For the text-containing cell, return its midpoint in (X, Y) coordinate format. 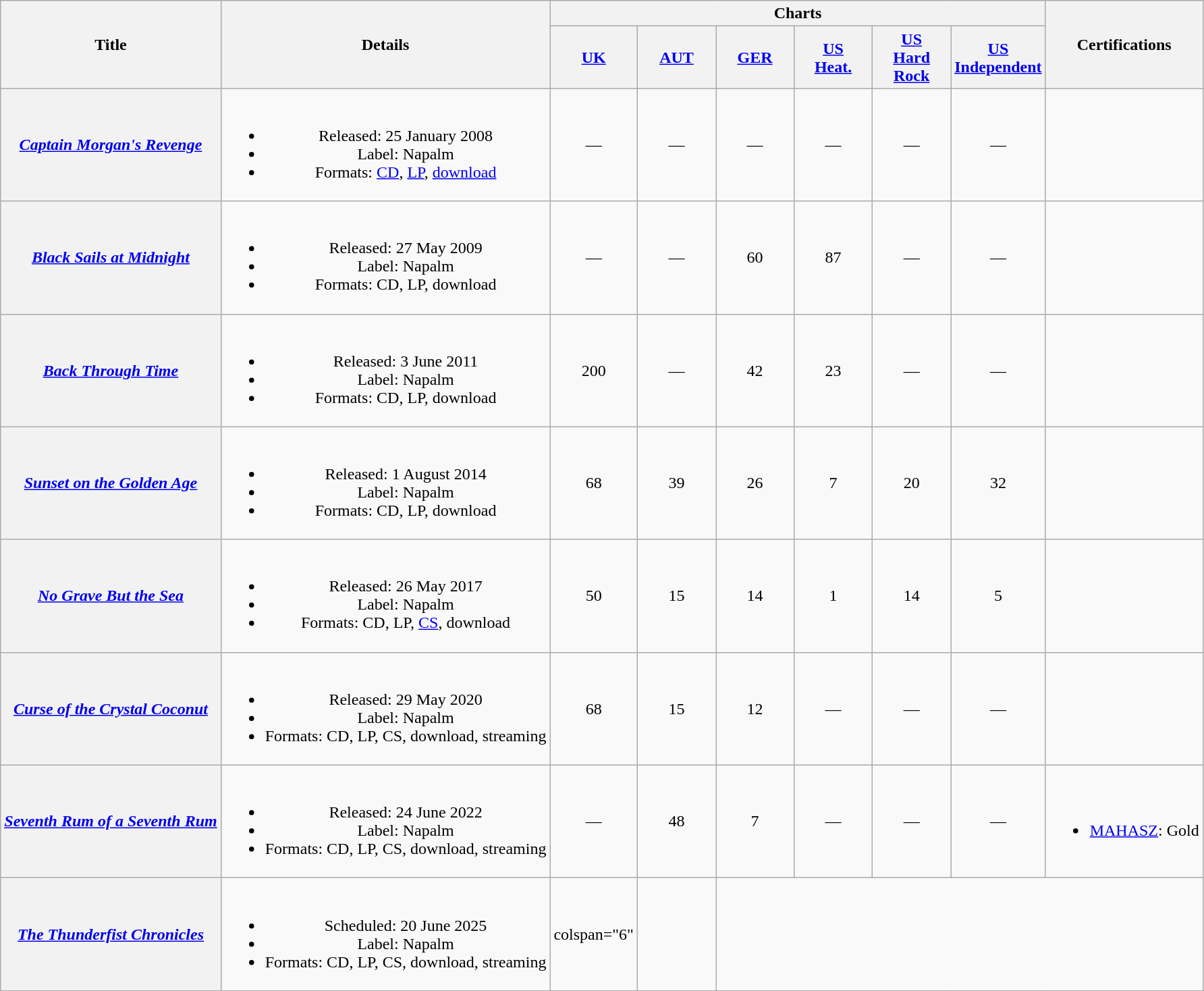
12 (755, 709)
26 (755, 483)
Released: 3 June 2011Label: NapalmFormats: CD, LP, download (385, 370)
87 (833, 258)
48 (676, 821)
Released: 24 June 2022Label: NapalmFormats: CD, LP, CS, download, streaming (385, 821)
Seventh Rum of a Seventh Rum (111, 821)
Back Through Time (111, 370)
colspan="6" (594, 934)
Released: 26 May 2017Label: NapalmFormats: CD, LP, CS, download (385, 595)
GER (755, 57)
No Grave But the Sea (111, 595)
Released: 27 May 2009Label: NapalmFormats: CD, LP, download (385, 258)
20 (912, 483)
Details (385, 45)
42 (755, 370)
Released: 29 May 2020Label: NapalmFormats: CD, LP, CS, download, streaming (385, 709)
Charts (798, 14)
23 (833, 370)
1 (833, 595)
60 (755, 258)
USHard Rock (912, 57)
The Thunderfist Chronicles (111, 934)
MAHASZ: Gold (1124, 821)
200 (594, 370)
Sunset on the Golden Age (111, 483)
AUT (676, 57)
USIndependent (998, 57)
32 (998, 483)
50 (594, 595)
Curse of the Crystal Coconut (111, 709)
Certifications (1124, 45)
Title (111, 45)
Captain Morgan's Revenge (111, 144)
Scheduled: 20 June 2025Label: NapalmFormats: CD, LP, CS, download, streaming (385, 934)
Released: 25 January 2008Label: NapalmFormats: CD, LP, download (385, 144)
UK (594, 57)
Released: 1 August 2014Label: NapalmFormats: CD, LP, download (385, 483)
5 (998, 595)
39 (676, 483)
Black Sails at Midnight (111, 258)
USHeat. (833, 57)
